Detect which cell encompasses the target text, then output its (X, Y) center coordinate. 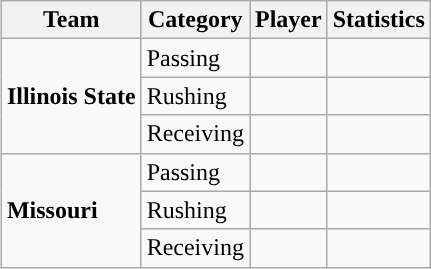
Player (289, 20)
Team (71, 20)
Missouri (71, 210)
Illinois State (71, 96)
Statistics (378, 20)
Category (195, 20)
